Identify which cell holds the provided text, then report its [x, y] central coordinate. 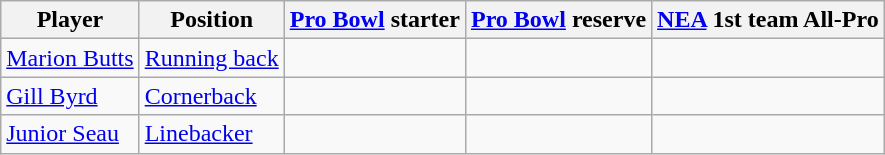
Gill Byrd [70, 96]
Player [70, 20]
Junior Seau [70, 134]
Linebacker [212, 134]
Position [212, 20]
Cornerback [212, 96]
Pro Bowl reserve [558, 20]
NEA 1st team All-Pro [768, 20]
Pro Bowl starter [374, 20]
Marion Butts [70, 58]
Running back [212, 58]
